Detect which cell encompasses the target text, then output its (x, y) center coordinate. 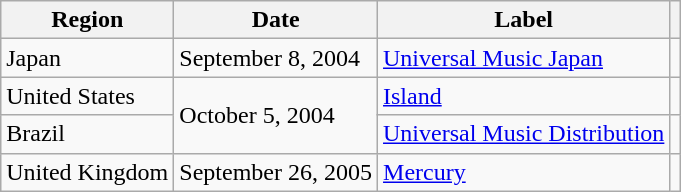
Mercury (524, 172)
Label (524, 20)
United Kingdom (88, 172)
Universal Music Japan (524, 58)
October 5, 2004 (276, 115)
Date (276, 20)
Japan (88, 58)
Island (524, 96)
Brazil (88, 134)
Region (88, 20)
United States (88, 96)
September 26, 2005 (276, 172)
Universal Music Distribution (524, 134)
September 8, 2004 (276, 58)
